From the cell containing the given text, extract its center point as (x, y) coordinate. 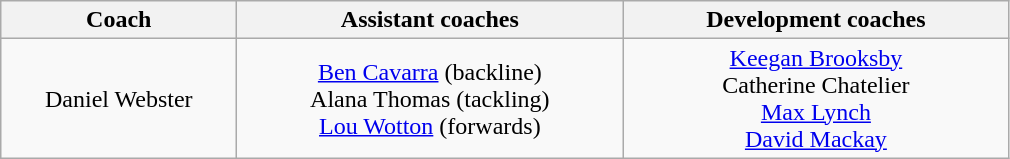
Assistant coaches (430, 20)
Coach (119, 20)
Ben Cavarra (backline) Alana Thomas (tackling) Lou Wotton (forwards) (430, 98)
Development coaches (816, 20)
Daniel Webster (119, 98)
Keegan Brooksby Catherine Chatelier Max Lynch David Mackay (816, 98)
